Find where the given text appears and provide that cell's center as [X, Y] coordinate. 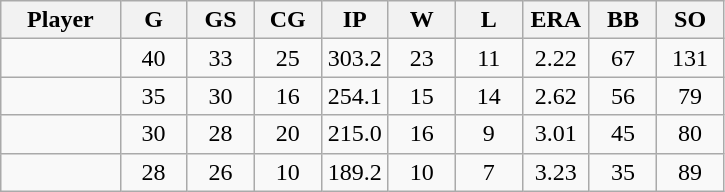
15 [422, 96]
IP [354, 20]
14 [488, 96]
BB [622, 20]
W [422, 20]
23 [422, 58]
3.01 [556, 134]
45 [622, 134]
67 [622, 58]
25 [288, 58]
56 [622, 96]
79 [690, 96]
L [488, 20]
9 [488, 134]
89 [690, 172]
2.22 [556, 58]
254.1 [354, 96]
CG [288, 20]
ERA [556, 20]
3.23 [556, 172]
33 [220, 58]
131 [690, 58]
80 [690, 134]
7 [488, 172]
11 [488, 58]
GS [220, 20]
40 [154, 58]
26 [220, 172]
SO [690, 20]
Player [60, 20]
303.2 [354, 58]
215.0 [354, 134]
2.62 [556, 96]
20 [288, 134]
G [154, 20]
189.2 [354, 172]
